Output the (X, Y) coordinate of the center of the cell containing the given text.  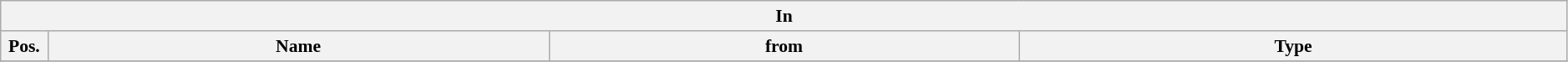
from (784, 46)
Type (1293, 46)
In (784, 16)
Pos. (24, 46)
Name (298, 46)
